Extract the [x, y] coordinate from the center of the cell holding the provided text.  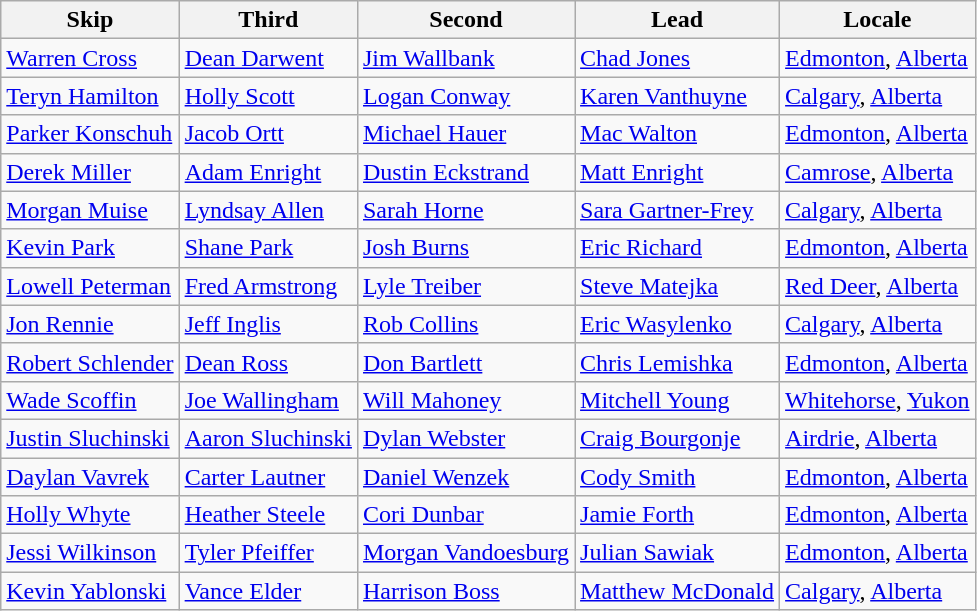
Skip [90, 20]
Chris Lemishka [678, 362]
Third [268, 20]
Matthew McDonald [678, 591]
Camrose, Alberta [878, 172]
Michael Hauer [466, 134]
Daylan Vavrek [90, 477]
Lyle Treiber [466, 286]
Airdrie, Alberta [878, 438]
Tyler Pfeiffer [268, 553]
Heather Steele [268, 515]
Karen Vanthuyne [678, 96]
Teryn Hamilton [90, 96]
Adam Enright [268, 172]
Matt Enright [678, 172]
Justin Sluchinski [90, 438]
Second [466, 20]
Dean Ross [268, 362]
Jamie Forth [678, 515]
Don Bartlett [466, 362]
Mitchell Young [678, 400]
Kevin Yablonski [90, 591]
Locale [878, 20]
Eric Richard [678, 248]
Carter Lautner [268, 477]
Fred Armstrong [268, 286]
Warren Cross [90, 58]
Lead [678, 20]
Robert Schlender [90, 362]
Mac Walton [678, 134]
Jacob Ortt [268, 134]
Cori Dunbar [466, 515]
Jeff Inglis [268, 324]
Sarah Horne [466, 210]
Cody Smith [678, 477]
Parker Konschuh [90, 134]
Wade Scoffin [90, 400]
Holly Whyte [90, 515]
Jessi Wilkinson [90, 553]
Dustin Eckstrand [466, 172]
Shane Park [268, 248]
Jon Rennie [90, 324]
Will Mahoney [466, 400]
Harrison Boss [466, 591]
Chad Jones [678, 58]
Morgan Vandoesburg [466, 553]
Dylan Webster [466, 438]
Sara Gartner-Frey [678, 210]
Aaron Sluchinski [268, 438]
Logan Conway [466, 96]
Lyndsay Allen [268, 210]
Josh Burns [466, 248]
Dean Darwent [268, 58]
Morgan Muise [90, 210]
Steve Matejka [678, 286]
Jim Wallbank [466, 58]
Joe Wallingham [268, 400]
Holly Scott [268, 96]
Julian Sawiak [678, 553]
Lowell Peterman [90, 286]
Vance Elder [268, 591]
Red Deer, Alberta [878, 286]
Rob Collins [466, 324]
Kevin Park [90, 248]
Craig Bourgonje [678, 438]
Derek Miller [90, 172]
Daniel Wenzek [466, 477]
Whitehorse, Yukon [878, 400]
Eric Wasylenko [678, 324]
